Capture the cell that displays the provided text and extract its [X, Y] central coordinate. 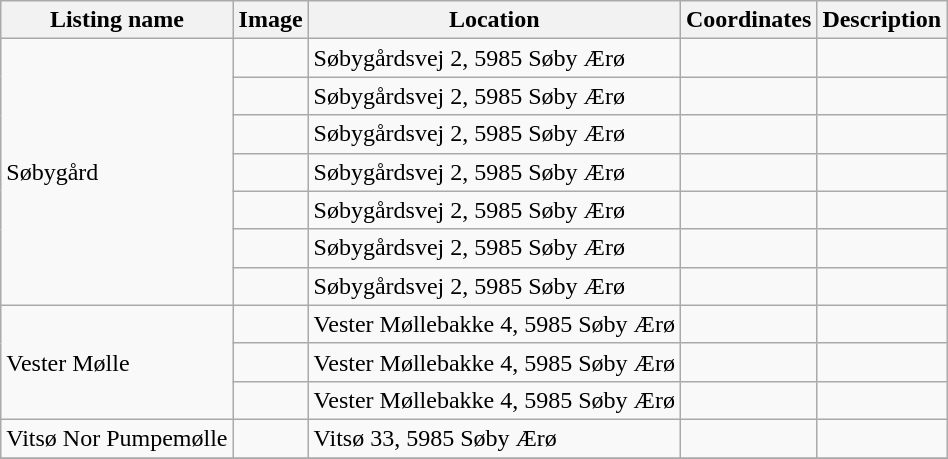
Coordinates [748, 20]
Image [270, 20]
Vitsø Nor Pumpemølle [117, 438]
Description [882, 20]
Vester Mølle [117, 362]
Location [494, 20]
Søbygård [117, 172]
Vitsø 33, 5985 Søby Ærø [494, 438]
Listing name [117, 20]
